Capture the cell that displays the provided text and extract its [X, Y] central coordinate. 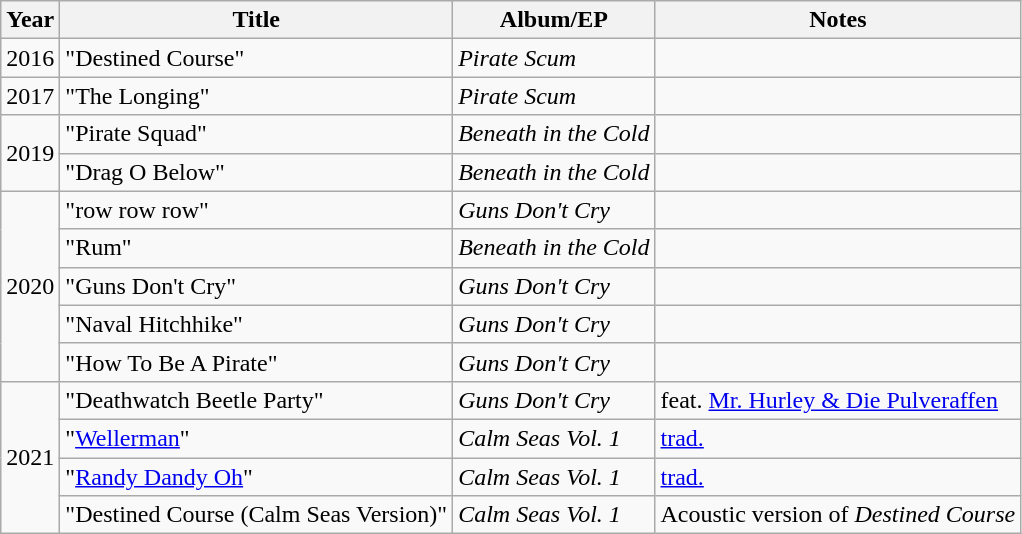
"Drag O Below" [256, 172]
"The Longing" [256, 96]
"Naval Hitchhike" [256, 324]
"row row row" [256, 210]
Album/EP [554, 20]
"Guns Don't Cry" [256, 286]
2016 [30, 58]
"Rum" [256, 248]
"Destined Course" [256, 58]
2021 [30, 457]
"Pirate Squad" [256, 134]
"Deathwatch Beetle Party" [256, 400]
"Randy Dandy Oh" [256, 477]
feat. Mr. Hurley & Die Pulveraffen [838, 400]
2019 [30, 153]
2020 [30, 286]
"Wellerman" [256, 438]
Notes [838, 20]
Title [256, 20]
Acoustic version of Destined Course [838, 515]
"Destined Course (Calm Seas Version)" [256, 515]
2017 [30, 96]
"How To Be A Pirate" [256, 362]
Year [30, 20]
